Scan for the cell matching the given text and deliver its [X, Y] coordinate at center. 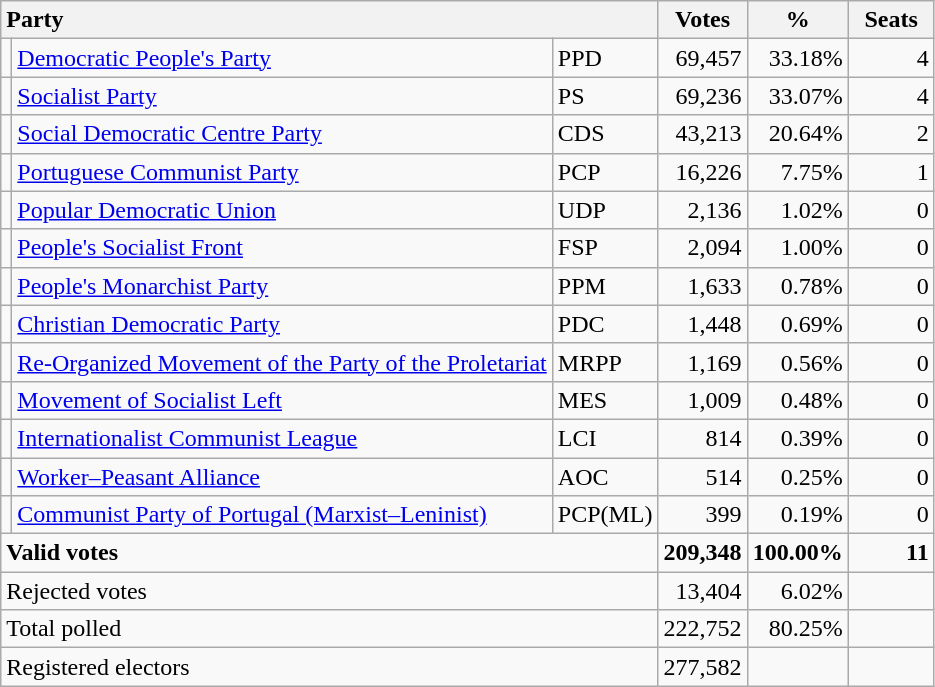
Socialist Party [282, 96]
1 [891, 172]
0.39% [798, 438]
Internationalist Communist League [282, 438]
People's Monarchist Party [282, 286]
0.56% [798, 362]
PS [605, 96]
PCP(ML) [605, 515]
814 [702, 438]
43,213 [702, 134]
0.69% [798, 324]
PPM [605, 286]
7.75% [798, 172]
33.07% [798, 96]
69,457 [702, 58]
69,236 [702, 96]
209,348 [702, 553]
MES [605, 400]
Christian Democratic Party [282, 324]
33.18% [798, 58]
People's Socialist Front [282, 248]
Valid votes [330, 553]
1,169 [702, 362]
Portuguese Communist Party [282, 172]
2,094 [702, 248]
Rejected votes [330, 591]
1.00% [798, 248]
399 [702, 515]
Popular Democratic Union [282, 210]
0.19% [798, 515]
0.78% [798, 286]
Registered electors [330, 667]
PCP [605, 172]
UDP [605, 210]
80.25% [798, 629]
Votes [702, 20]
Re-Organized Movement of the Party of the Proletariat [282, 362]
2 [891, 134]
0.25% [798, 477]
Democratic People's Party [282, 58]
LCI [605, 438]
PPD [605, 58]
CDS [605, 134]
Total polled [330, 629]
1.02% [798, 210]
20.64% [798, 134]
Social Democratic Centre Party [282, 134]
514 [702, 477]
6.02% [798, 591]
Party [330, 20]
MRPP [605, 362]
AOC [605, 477]
PDC [605, 324]
1,633 [702, 286]
0.48% [798, 400]
2,136 [702, 210]
1,009 [702, 400]
11 [891, 553]
277,582 [702, 667]
Seats [891, 20]
% [798, 20]
13,404 [702, 591]
Worker–Peasant Alliance [282, 477]
FSP [605, 248]
Movement of Socialist Left [282, 400]
1,448 [702, 324]
16,226 [702, 172]
222,752 [702, 629]
Communist Party of Portugal (Marxist–Leninist) [282, 515]
100.00% [798, 553]
